Determine the (X, Y) coordinate at the center of the cell enclosing the given text.  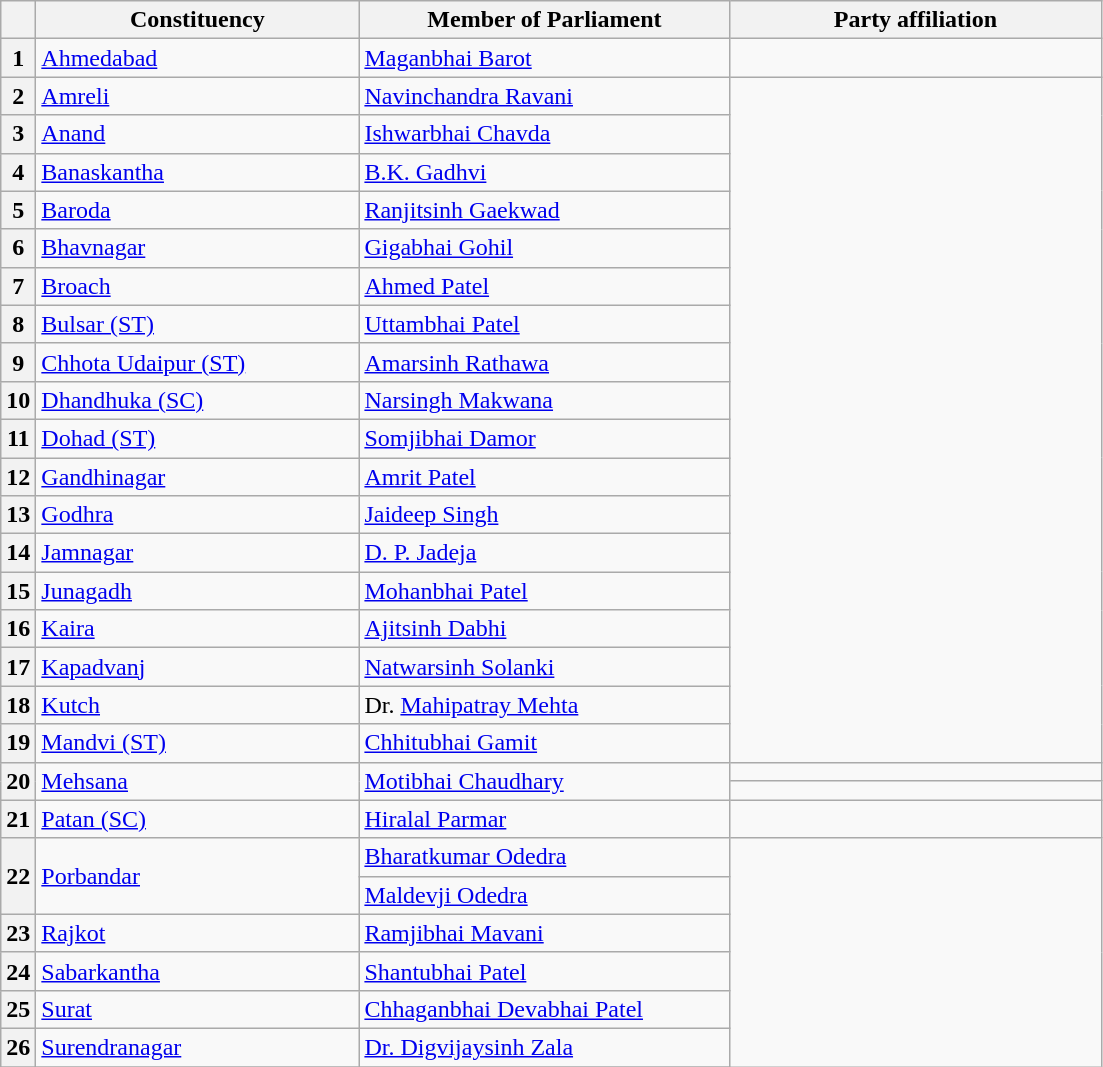
Uttambhai Patel (544, 324)
Mohanbhai Patel (544, 591)
Dohad (ST) (198, 438)
Ahmed Patel (544, 286)
Ajitsinh Dabhi (544, 629)
Porbandar (198, 876)
Baroda (198, 210)
7 (18, 286)
Ranjitsinh Gaekwad (544, 210)
Narsingh Makwana (544, 400)
15 (18, 591)
19 (18, 743)
Chhaganbhai Devabhai Patel (544, 1009)
Sabarkantha (198, 971)
16 (18, 629)
Amrit Patel (544, 477)
Hiralal Parmar (544, 819)
Bharatkumar Odedra (544, 857)
Constituency (198, 20)
13 (18, 515)
Junagadh (198, 591)
25 (18, 1009)
1 (18, 58)
D. P. Jadeja (544, 553)
2 (18, 96)
Broach (198, 286)
Ahmedabad (198, 58)
Kaira (198, 629)
Bhavnagar (198, 248)
Jaideep Singh (544, 515)
26 (18, 1047)
Member of Parliament (544, 20)
12 (18, 477)
23 (18, 933)
6 (18, 248)
Dr. Digvijaysinh Zala (544, 1047)
Shantubhai Patel (544, 971)
Mehsana (198, 781)
9 (18, 362)
Bulsar (ST) (198, 324)
14 (18, 553)
Gigabhai Gohil (544, 248)
Chhitubhai Gamit (544, 743)
Dr. Mahipatray Mehta (544, 705)
Natwarsinh Solanki (544, 667)
Amarsinh Rathawa (544, 362)
Surat (198, 1009)
Patan (SC) (198, 819)
Maldevji Odedra (544, 895)
10 (18, 400)
Kutch (198, 705)
Ishwarbhai Chavda (544, 134)
Godhra (198, 515)
Chhota Udaipur (ST) (198, 362)
Somjibhai Damor (544, 438)
Mandvi (ST) (198, 743)
4 (18, 172)
Dhandhuka (SC) (198, 400)
Amreli (198, 96)
22 (18, 876)
Anand (198, 134)
5 (18, 210)
Kapadvanj (198, 667)
Navinchandra Ravani (544, 96)
Maganbhai Barot (544, 58)
Gandhinagar (198, 477)
B.K. Gadhvi (544, 172)
Banaskantha (198, 172)
21 (18, 819)
3 (18, 134)
8 (18, 324)
Motibhai Chaudhary (544, 781)
17 (18, 667)
Party affiliation (916, 20)
24 (18, 971)
11 (18, 438)
18 (18, 705)
20 (18, 781)
Jamnagar (198, 553)
Surendranagar (198, 1047)
Ramjibhai Mavani (544, 933)
Rajkot (198, 933)
